Scan for the cell matching the given text and deliver its [x, y] coordinate at center. 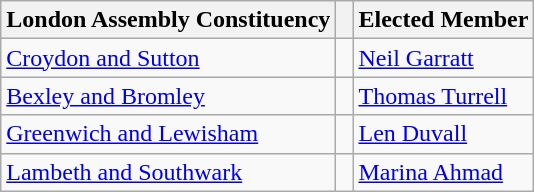
London Assembly Constituency [168, 20]
Elected Member [444, 20]
Greenwich and Lewisham [168, 134]
Len Duvall [444, 134]
Croydon and Sutton [168, 58]
Bexley and Bromley [168, 96]
Marina Ahmad [444, 172]
Thomas Turrell [444, 96]
Lambeth and Southwark [168, 172]
Neil Garratt [444, 58]
